Identify which cell holds the provided text, then report its [X, Y] central coordinate. 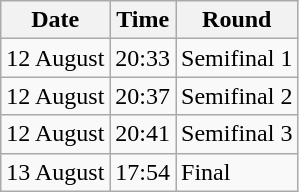
20:41 [143, 134]
13 August [56, 172]
Semifinal 3 [237, 134]
Time [143, 20]
Semifinal 2 [237, 96]
Final [237, 172]
Date [56, 20]
17:54 [143, 172]
20:37 [143, 96]
20:33 [143, 58]
Semifinal 1 [237, 58]
Round [237, 20]
